From the cell containing the given text, extract its center point as (x, y) coordinate. 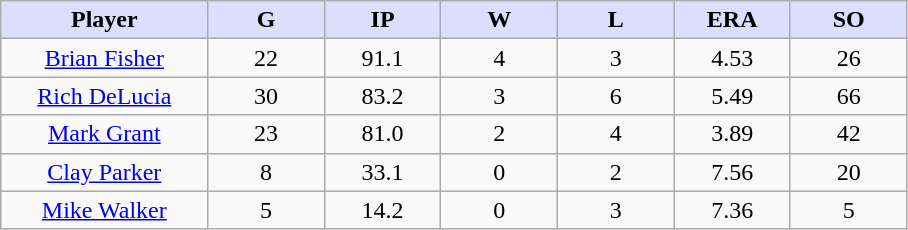
ERA (732, 20)
8 (266, 172)
66 (848, 96)
4.53 (732, 58)
91.1 (382, 58)
42 (848, 134)
SO (848, 20)
7.56 (732, 172)
81.0 (382, 134)
20 (848, 172)
G (266, 20)
33.1 (382, 172)
23 (266, 134)
Clay Parker (104, 172)
Mike Walker (104, 210)
Rich DeLucia (104, 96)
L (616, 20)
W (500, 20)
26 (848, 58)
IP (382, 20)
7.36 (732, 210)
3.89 (732, 134)
83.2 (382, 96)
Brian Fisher (104, 58)
Mark Grant (104, 134)
22 (266, 58)
Player (104, 20)
6 (616, 96)
30 (266, 96)
14.2 (382, 210)
5.49 (732, 96)
